Return the (X, Y) coordinate for the center point of the cell that contains the specified text.  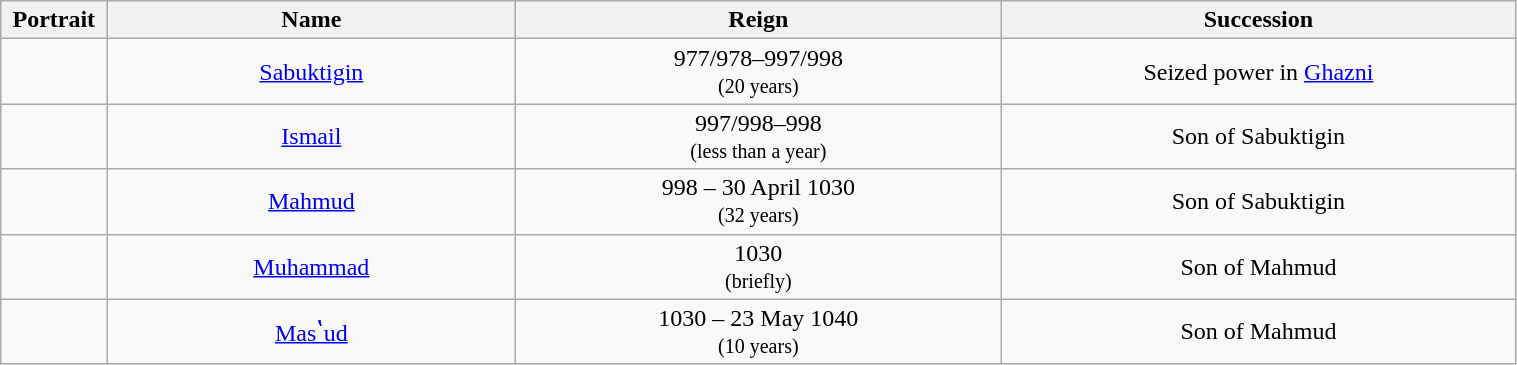
Succession (1258, 20)
977/978–997/998(20 years) (758, 72)
Sabuktigin (312, 72)
1030(briefly) (758, 266)
Muhammad (312, 266)
Seized power in Ghazni (1258, 72)
998 – 30 April 1030(32 years) (758, 202)
Mahmud (312, 202)
Portrait (54, 20)
Reign (758, 20)
Masʽud (312, 332)
997/998–998(less than a year) (758, 136)
Ismail (312, 136)
Name (312, 20)
1030 – 23 May 1040(10 years) (758, 332)
